Search for the cell housing the specified text and yield its (X, Y) center coordinate. 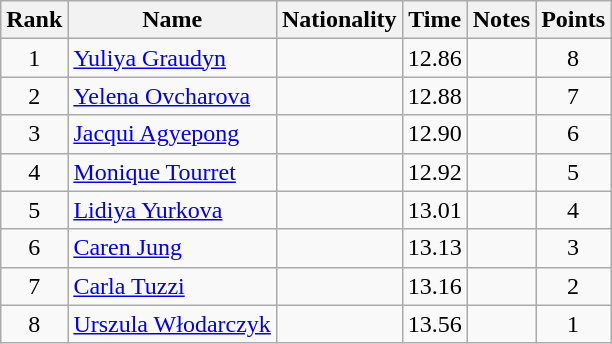
12.88 (434, 96)
Urszula Włodarczyk (172, 324)
13.13 (434, 248)
12.92 (434, 172)
Name (172, 20)
13.01 (434, 210)
Yuliya Graudyn (172, 58)
Yelena Ovcharova (172, 96)
12.90 (434, 134)
Lidiya Yurkova (172, 210)
Jacqui Agyepong (172, 134)
13.56 (434, 324)
13.16 (434, 286)
Points (574, 20)
Caren Jung (172, 248)
12.86 (434, 58)
Rank (34, 20)
Monique Tourret (172, 172)
Nationality (339, 20)
Time (434, 20)
Carla Tuzzi (172, 286)
Notes (501, 20)
